Provide the [X, Y] coordinate of the cell's center where the given text is located.  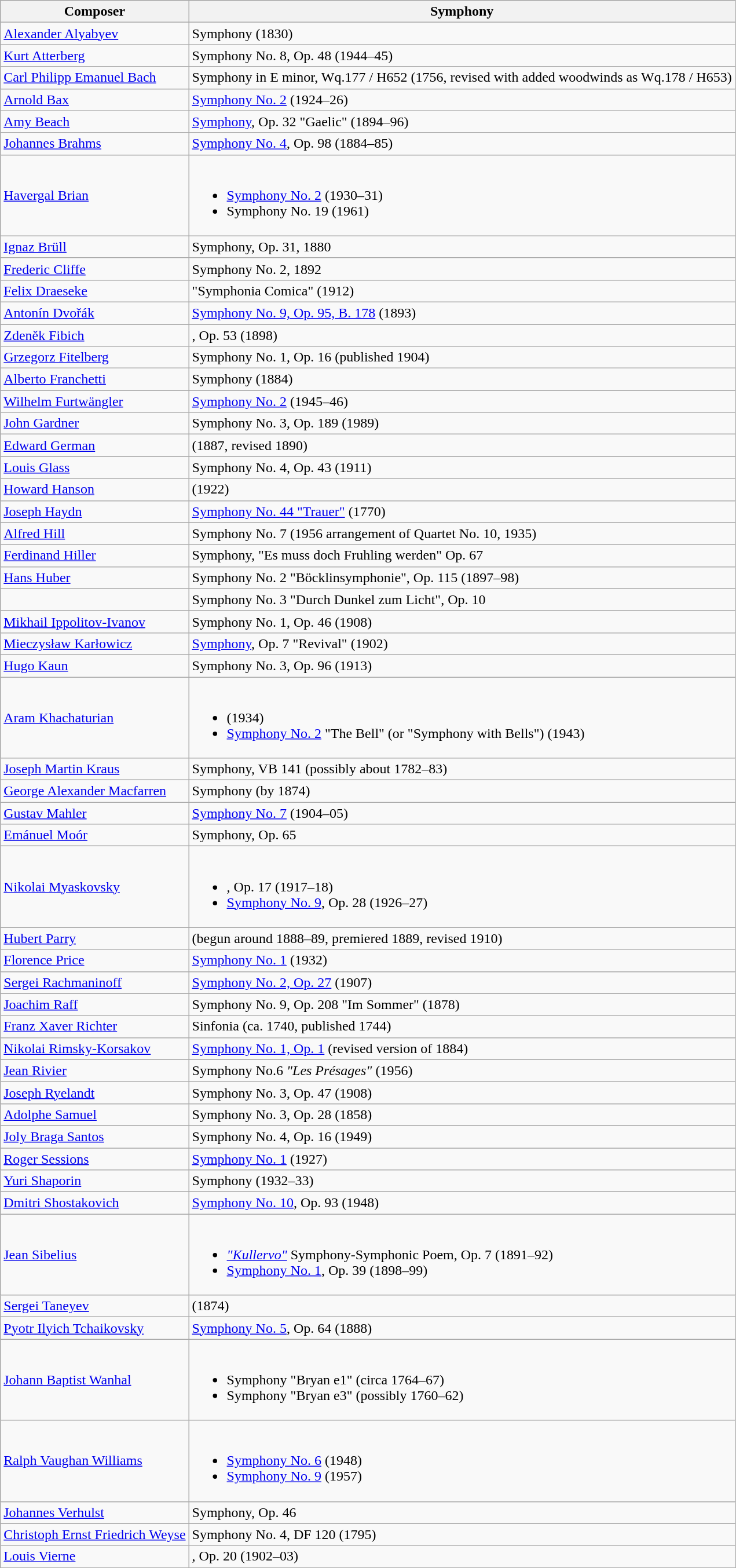
Symphony No. 2 (1945–46) [462, 401]
Symphony No. 9, Op. 95, B. 178 (1893) [462, 313]
Symphony No. 3, Op. 96 (1913) [462, 666]
Mikhail Ippolitov-Ivanov [95, 622]
(1934)Symphony No. 2 "The Bell" (or "Symphony with Bells") (1943) [462, 717]
Kurt Atterberg [95, 56]
Ferdinand Hiller [95, 555]
Symphony No. 1, Op. 46 (1908) [462, 622]
Symphony No. 1 (1927) [462, 1159]
Felix Draeseke [95, 291]
Symphony (1830) [462, 34]
Louis Vierne [95, 1556]
Alberto Franchetti [95, 379]
Symphony No. 2, Op. 27 (1907) [462, 982]
Wilhelm Furtwängler [95, 401]
Symphony, Op. 7 "Revival" (1902) [462, 644]
Nikolai Rimsky-Korsakov [95, 1048]
Joseph Haydn [95, 511]
Symphony No. 8, Op. 48 (1944–45) [462, 56]
Johannes Verhulst [95, 1512]
(1874) [462, 1306]
Symphony No. 4, Op. 16 (1949) [462, 1136]
Joseph Ryelandt [95, 1092]
Symphony No. 3, Op. 189 (1989) [462, 423]
Symphony No. 2 (1930–31)Symphony No. 19 (1961) [462, 195]
Symphony, Op. 65 [462, 835]
Sinfonia (ca. 1740, published 1744) [462, 1026]
Symphony No. 7 (1904–05) [462, 813]
Alexander Alyabyev [95, 34]
Hugo Kaun [95, 666]
Symphony (by 1874) [462, 791]
Symphony, Op. 46 [462, 1512]
George Alexander Macfarren [95, 791]
Joly Braga Santos [95, 1136]
Roger Sessions [95, 1159]
Symphony No. 3 "Durch Dunkel zum Licht", Op. 10 [462, 600]
Adolphe Samuel [95, 1114]
Yuri Shaporin [95, 1181]
Symphony No. 7 (1956 arrangement of Quartet No. 10, 1935) [462, 533]
Howard Hanson [95, 489]
Pyotr Ilyich Tchaikovsky [95, 1328]
Aram Khachaturian [95, 717]
Symphony, Op. 31, 1880 [462, 247]
Symphony No. 44 "Trauer" (1770) [462, 511]
Symphony, "Es muss doch Fruhling werden" Op. 67 [462, 555]
Symphony No. 2 (1924–26) [462, 100]
Symphony, Op. 32 "Gaelic" (1894–96) [462, 122]
Symphony No. 1 (1932) [462, 960]
Symphony No. 1, Op. 1 (revised version of 1884) [462, 1048]
Symphony No. 4, Op. 43 (1911) [462, 467]
"Kullervo" Symphony-Symphonic Poem, Op. 7 (1891–92)Symphony No. 1, Op. 39 (1898–99) [462, 1255]
Symphony, VB 141 (possibly about 1782–83) [462, 769]
Franz Xaver Richter [95, 1026]
Christoph Ernst Friedrich Weyse [95, 1534]
Nikolai Myaskovsky [95, 887]
Arnold Bax [95, 100]
Jean Sibelius [95, 1255]
Symphony [462, 12]
Emánuel Moór [95, 835]
Symphony No. 5, Op. 64 (1888) [462, 1328]
Symphony "Bryan e1" (circa 1764–67)Symphony "Bryan e3" (possibly 1760–62) [462, 1380]
Joachim Raff [95, 1004]
Havergal Brian [95, 195]
Johann Baptist Wanhal [95, 1380]
Symphony No. 3, Op. 28 (1858) [462, 1114]
Zdeněk Fibich [95, 335]
Grzegorz Fitelberg [95, 357]
(begun around 1888–89, premiered 1889, revised 1910) [462, 938]
Mieczysław Karłowicz [95, 644]
"Symphonia Comica" (1912) [462, 291]
Carl Philipp Emanuel Bach [95, 78]
, Op. 20 (1902–03) [462, 1556]
Symphony No.6 "Les Présages" (1956) [462, 1070]
Johannes Brahms [95, 144]
Symphony in E minor, Wq.177 / H652 (1756, revised with added woodwinds as Wq.178 / H653) [462, 78]
Antonín Dvořák [95, 313]
Sergei Taneyev [95, 1306]
Symphony (1932–33) [462, 1181]
Symphony No. 9, Op. 208 "Im Sommer" (1878) [462, 1004]
Symphony (1884) [462, 379]
Florence Price [95, 960]
Symphony No. 2, 1892 [462, 269]
(1887, revised 1890) [462, 445]
Frederic Cliffe [95, 269]
Symphony No. 3, Op. 47 (1908) [462, 1092]
Alfred Hill [95, 533]
Ralph Vaughan Williams [95, 1461]
Symphony No. 4, DF 120 (1795) [462, 1534]
Louis Glass [95, 467]
Dmitri Shostakovich [95, 1203]
Gustav Mahler [95, 813]
Symphony No. 4, Op. 98 (1884–85) [462, 144]
Hubert Parry [95, 938]
(1922) [462, 489]
Ignaz Brüll [95, 247]
Symphony No. 6 (1948)Symphony No. 9 (1957) [462, 1461]
John Gardner [95, 423]
Symphony No. 2 "Böcklinsymphonie", Op. 115 (1897–98) [462, 578]
Joseph Martin Kraus [95, 769]
Edward German [95, 445]
Amy Beach [95, 122]
, Op. 17 (1917–18)Symphony No. 9, Op. 28 (1926–27) [462, 887]
Jean Rivier [95, 1070]
Hans Huber [95, 578]
Composer [95, 12]
, Op. 53 (1898) [462, 335]
Symphony No. 1, Op. 16 (published 1904) [462, 357]
Symphony No. 10, Op. 93 (1948) [462, 1203]
Sergei Rachmaninoff [95, 982]
